Search for the cell housing the specified text and yield its (X, Y) center coordinate. 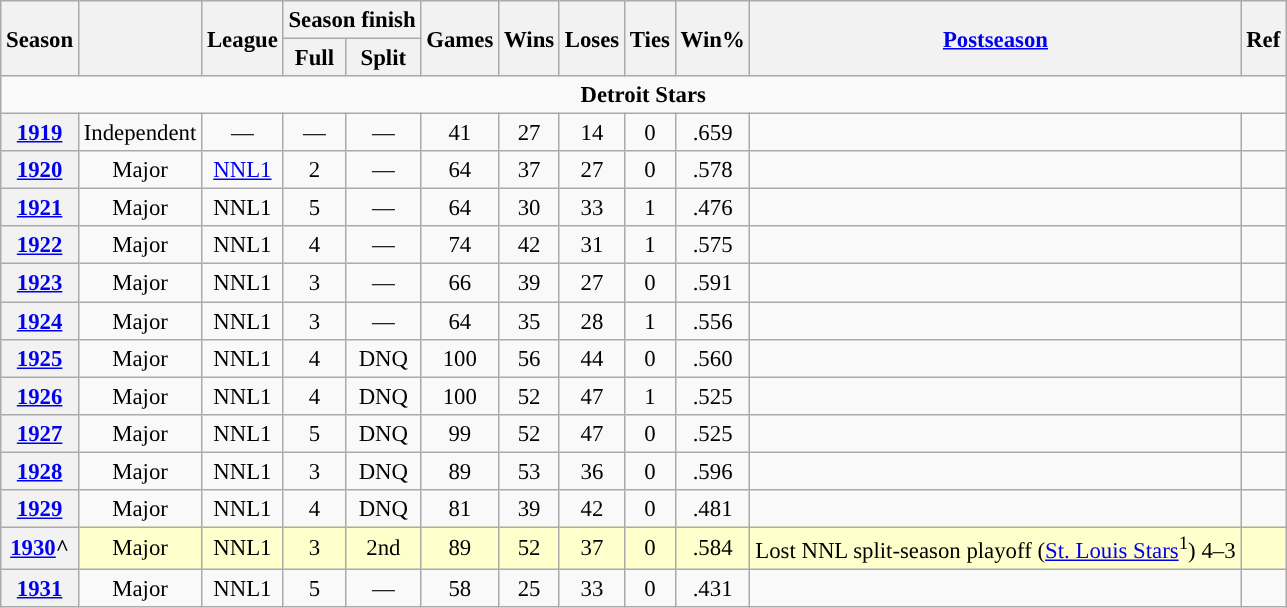
League (242, 38)
.431 (712, 588)
35 (530, 321)
Independent (140, 133)
66 (460, 283)
.481 (712, 509)
44 (592, 358)
1930^ (40, 548)
28 (592, 321)
Loses (592, 38)
.578 (712, 170)
30 (530, 208)
.556 (712, 321)
1926 (40, 396)
.596 (712, 471)
41 (460, 133)
1924 (40, 321)
1922 (40, 245)
Postseason (996, 38)
Split (384, 58)
31 (592, 245)
Win% (712, 38)
.560 (712, 358)
36 (592, 471)
2nd (384, 548)
2 (314, 170)
53 (530, 471)
99 (460, 433)
14 (592, 133)
Wins (530, 38)
1921 (40, 208)
.591 (712, 283)
1931 (40, 588)
25 (530, 588)
1927 (40, 433)
Season finish (352, 20)
1925 (40, 358)
Ref (1264, 38)
1929 (40, 509)
Ties (650, 38)
58 (460, 588)
Lost NNL split-season playoff (St. Louis Stars1) 4–3 (996, 548)
1923 (40, 283)
.575 (712, 245)
Full (314, 58)
.476 (712, 208)
.584 (712, 548)
74 (460, 245)
1928 (40, 471)
Season (40, 38)
Games (460, 38)
81 (460, 509)
1920 (40, 170)
1919 (40, 133)
.659 (712, 133)
Detroit Stars (644, 95)
56 (530, 358)
